From the cell containing the given text, extract its center point as [x, y] coordinate. 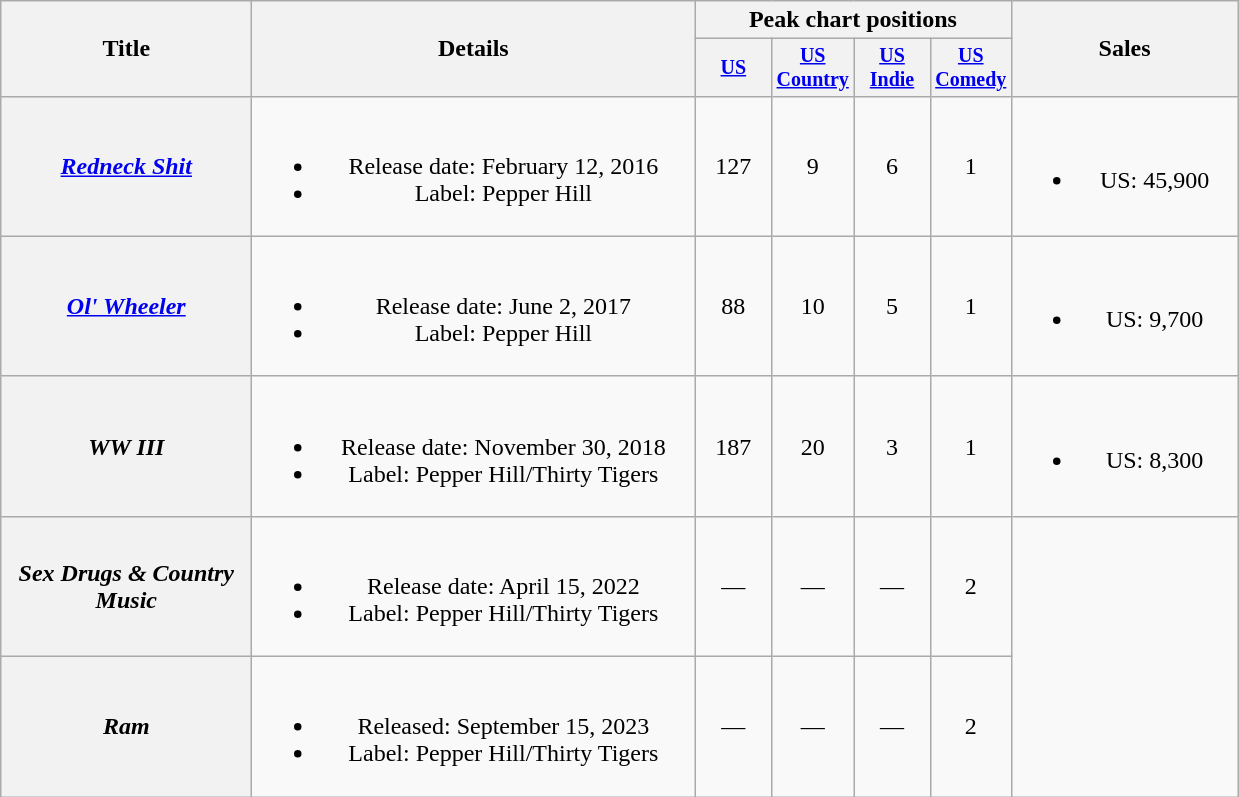
Ram [126, 727]
US Indie [892, 68]
US [734, 68]
US: 9,700 [1124, 306]
Redneck Shit [126, 166]
127 [734, 166]
3 [892, 446]
Peak chart positions [853, 20]
Ol' Wheeler [126, 306]
Release date: February 12, 2016Label: Pepper Hill [474, 166]
88 [734, 306]
Title [126, 49]
6 [892, 166]
Released: September 15, 2023Label: Pepper Hill/Thirty Tigers [474, 727]
Release date: June 2, 2017Label: Pepper Hill [474, 306]
US Comedy [970, 68]
Sex Drugs & Country Music [126, 586]
US Country [813, 68]
US: 45,900 [1124, 166]
9 [813, 166]
Release date: April 15, 2022Label: Pepper Hill/Thirty Tigers [474, 586]
US: 8,300 [1124, 446]
20 [813, 446]
10 [813, 306]
Details [474, 49]
5 [892, 306]
WW III [126, 446]
187 [734, 446]
Release date: November 30, 2018Label: Pepper Hill/Thirty Tigers [474, 446]
Sales [1124, 49]
